Locate the cell with the specified text and output its (X, Y) center coordinate. 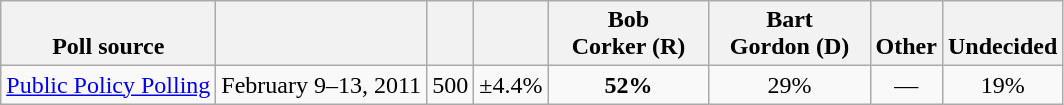
BartGordon (D) (790, 34)
Poll source (108, 34)
±4.4% (511, 85)
Public Policy Polling (108, 85)
29% (790, 85)
February 9–13, 2011 (322, 85)
500 (450, 85)
BobCorker (R) (628, 34)
— (906, 85)
52% (628, 85)
19% (1002, 85)
Other (906, 34)
Undecided (1002, 34)
